Detect which cell encompasses the target text, then output its [x, y] center coordinate. 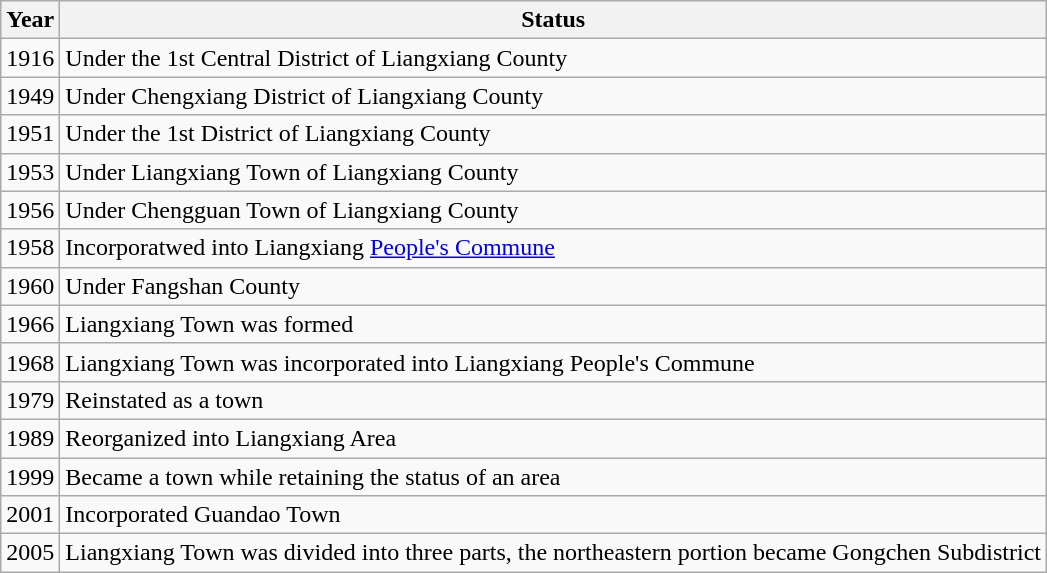
1979 [30, 400]
Status [554, 20]
1989 [30, 438]
1966 [30, 324]
1953 [30, 172]
Reinstated as a town [554, 400]
Liangxiang Town was divided into three parts, the northeastern portion became Gongchen Subdistrict [554, 553]
1956 [30, 210]
Under the 1st Central District of Liangxiang County [554, 58]
1949 [30, 96]
2001 [30, 515]
Under Chengguan Town of Liangxiang County [554, 210]
Under Chengxiang District of Liangxiang County [554, 96]
Became a town while retaining the status of an area [554, 477]
1916 [30, 58]
1958 [30, 248]
Incorporatwed into Liangxiang People's Commune [554, 248]
Year [30, 20]
2005 [30, 553]
Liangxiang Town was incorporated into Liangxiang People's Commune [554, 362]
1960 [30, 286]
1951 [30, 134]
1999 [30, 477]
Under the 1st District of Liangxiang County [554, 134]
1968 [30, 362]
Incorporated Guandao Town [554, 515]
Liangxiang Town was formed [554, 324]
Reorganized into Liangxiang Area [554, 438]
Under Liangxiang Town of Liangxiang County [554, 172]
Under Fangshan County [554, 286]
